Output the (x, y) coordinate of the center of the cell containing the given text.  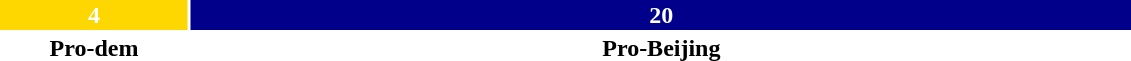
20 (661, 15)
4 (94, 15)
